Find where the given text appears and provide that cell's center as (x, y) coordinate. 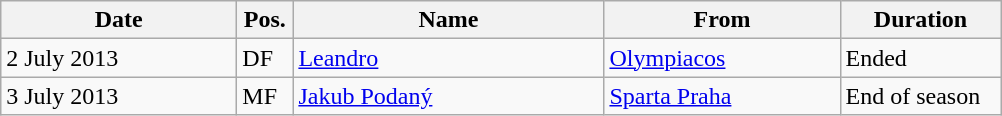
MF (265, 96)
3 July 2013 (119, 96)
Leandro (448, 58)
DF (265, 58)
Olympiacos (722, 58)
End of season (920, 96)
Duration (920, 20)
From (722, 20)
2 July 2013 (119, 58)
Name (448, 20)
Date (119, 20)
Jakub Podaný (448, 96)
Pos. (265, 20)
Ended (920, 58)
Sparta Praha (722, 96)
